Determine the (X, Y) coordinate at the center of the cell enclosing the given text.  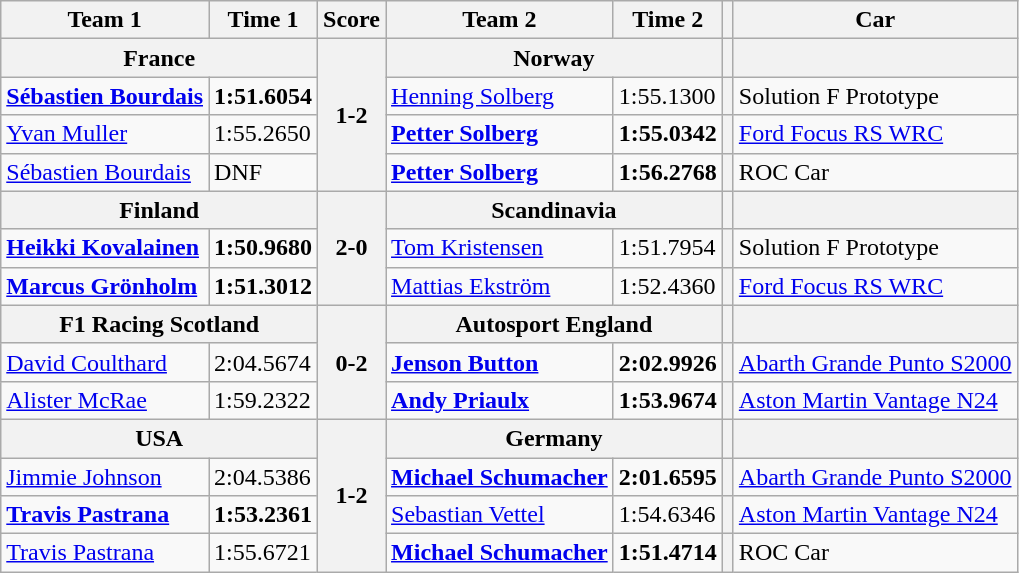
1:51.6054 (264, 96)
1:51.7954 (668, 248)
France (160, 58)
David Coulthard (105, 362)
2:04.5674 (264, 362)
1:55.0342 (668, 134)
Car (875, 20)
1:55.1300 (668, 96)
1:54.6346 (668, 515)
Scandinavia (554, 210)
Time 1 (264, 20)
1:55.6721 (264, 553)
2:04.5386 (264, 477)
1:55.2650 (264, 134)
1:59.2322 (264, 400)
USA (160, 438)
0-2 (352, 362)
Marcus Grönholm (105, 286)
Heikki Kovalainen (105, 248)
1:56.2768 (668, 172)
Tom Kristensen (500, 248)
Alister McRae (105, 400)
2:02.9926 (668, 362)
Team 2 (500, 20)
Mattias Ekström (500, 286)
Yvan Muller (105, 134)
Sebastian Vettel (500, 515)
Jimmie Johnson (105, 477)
Henning Solberg (500, 96)
Germany (554, 438)
Score (352, 20)
Time 2 (668, 20)
Team 1 (105, 20)
Norway (554, 58)
Andy Priaulx (500, 400)
1:53.9674 (668, 400)
Finland (160, 210)
1:51.3012 (264, 286)
1:52.4360 (668, 286)
1:51.4714 (668, 553)
Autosport England (554, 324)
Jenson Button (500, 362)
2:01.6595 (668, 477)
F1 Racing Scotland (160, 324)
2-0 (352, 248)
DNF (264, 172)
1:50.9680 (264, 248)
1:53.2361 (264, 515)
